Scan for the cell matching the given text and deliver its (x, y) coordinate at center. 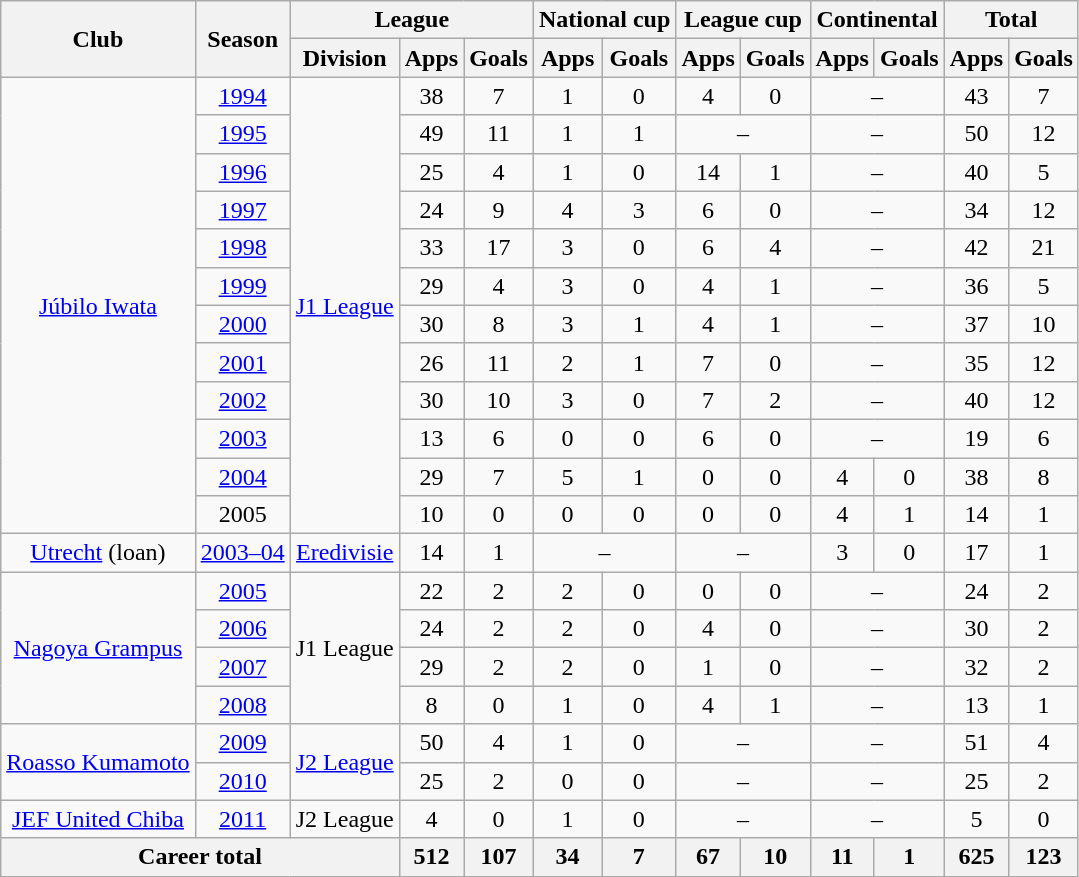
43 (976, 96)
2001 (242, 362)
22 (431, 591)
2003 (242, 438)
1994 (242, 96)
33 (431, 248)
49 (431, 134)
Club (98, 39)
37 (976, 324)
36 (976, 286)
26 (431, 362)
512 (431, 857)
2000 (242, 324)
Utrecht (loan) (98, 553)
67 (708, 857)
Eredivisie (344, 553)
Total (1011, 20)
2006 (242, 629)
Júbilo Iwata (98, 306)
Roasso Kumamoto (98, 762)
1997 (242, 210)
Career total (200, 857)
9 (499, 210)
Continental (877, 20)
1998 (242, 248)
Season (242, 39)
2003–04 (242, 553)
1995 (242, 134)
1999 (242, 286)
JEF United Chiba (98, 819)
2010 (242, 781)
Division (344, 58)
League (412, 20)
21 (1044, 248)
2009 (242, 743)
107 (499, 857)
35 (976, 362)
2011 (242, 819)
2007 (242, 667)
2008 (242, 705)
National cup (604, 20)
2002 (242, 400)
51 (976, 743)
19 (976, 438)
2004 (242, 477)
League cup (743, 20)
1996 (242, 172)
625 (976, 857)
Nagoya Grampus (98, 648)
42 (976, 248)
123 (1044, 857)
32 (976, 667)
